Identify which cell holds the provided text, then report its [X, Y] central coordinate. 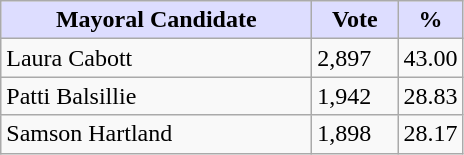
28.83 [430, 96]
43.00 [430, 58]
1,898 [355, 134]
1,942 [355, 96]
Mayoral Candidate [156, 20]
% [430, 20]
28.17 [430, 134]
2,897 [355, 58]
Vote [355, 20]
Samson Hartland [156, 134]
Laura Cabott [156, 58]
Patti Balsillie [156, 96]
